Determine the [x, y] coordinate at the center of the cell enclosing the given text.  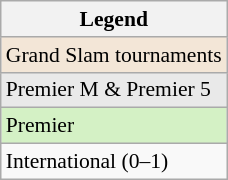
Legend [114, 19]
Premier M & Premier 5 [114, 90]
Premier [114, 126]
Grand Slam tournaments [114, 55]
International (0–1) [114, 162]
